Detect which cell encompasses the target text, then output its [X, Y] center coordinate. 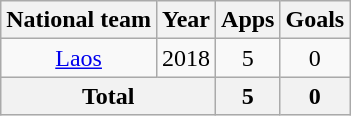
Goals [315, 20]
2018 [186, 58]
Year [186, 20]
Total [108, 96]
National team [79, 20]
Laos [79, 58]
Apps [248, 20]
